Pinpoint the cell where the given text exists, returning its [X, Y] midpoint coordinate. 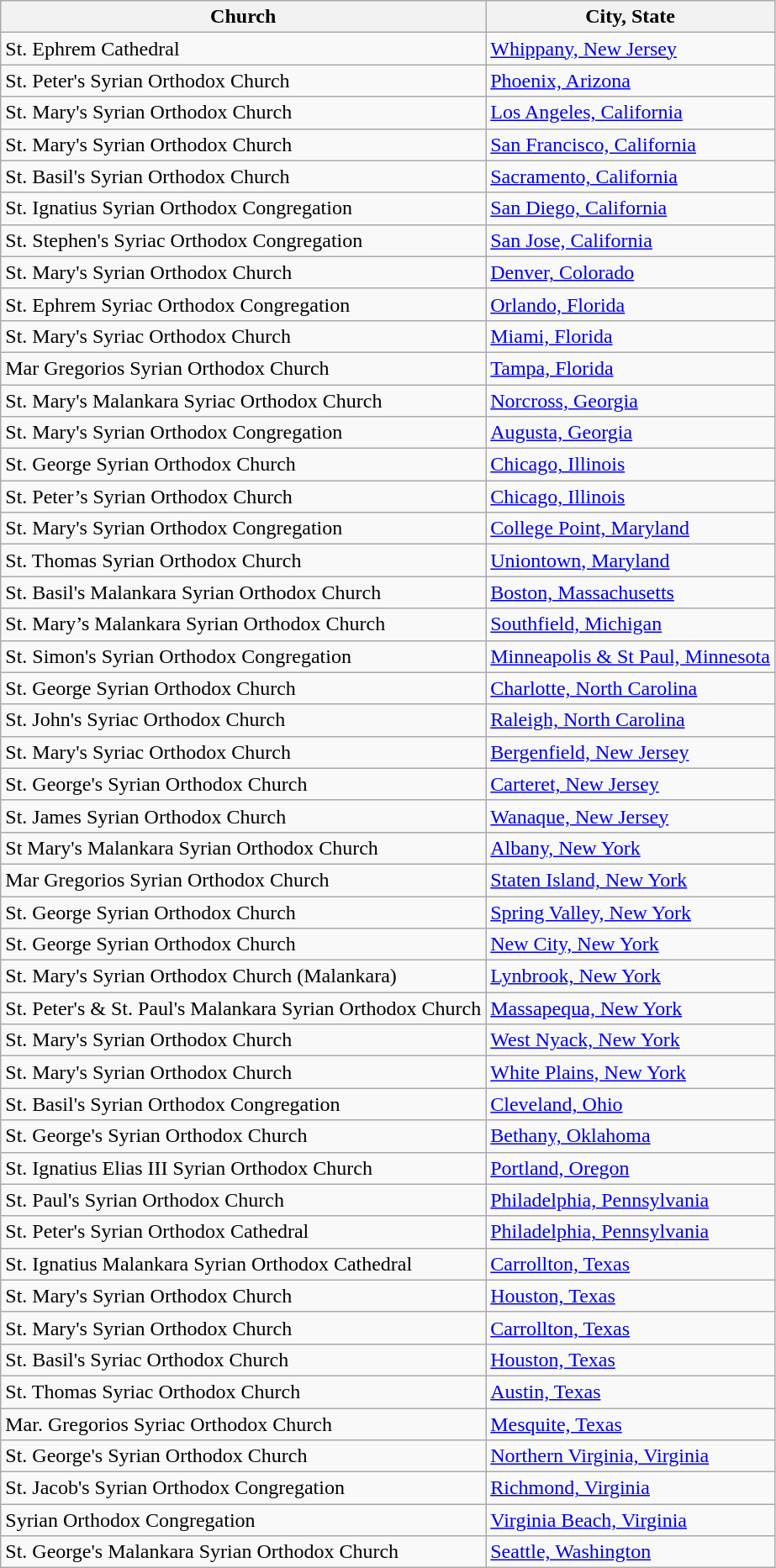
St. Ignatius Syrian Orthodox Congregation [244, 208]
St. George's Malankara Syrian Orthodox Church [244, 1552]
Bergenfield, New Jersey [631, 752]
Albany, New York [631, 848]
St. Basil's Syrian Orthodox Congregation [244, 1104]
Carteret, New Jersey [631, 784]
Wanaque, New Jersey [631, 816]
St. John's Syriac Orthodox Church [244, 720]
Northern Virginia, Virginia [631, 1456]
Spring Valley, New York [631, 912]
Whippany, New Jersey [631, 49]
St. Peter’s Syrian Orthodox Church [244, 497]
Miami, Florida [631, 336]
St. Jacob's Syrian Orthodox Congregation [244, 1488]
Portland, Oregon [631, 1168]
Sacramento, California [631, 176]
Virginia Beach, Virginia [631, 1520]
Lynbrook, New York [631, 976]
Raleigh, North Carolina [631, 720]
Massapequa, New York [631, 1008]
Cleveland, Ohio [631, 1104]
St. Basil's Syriac Orthodox Church [244, 1360]
Orlando, Florida [631, 304]
St. Ephrem Cathedral [244, 49]
Minneapolis & St Paul, Minnesota [631, 656]
St. Mary's Syrian Orthodox Church (Malankara) [244, 976]
St. Basil's Syrian Orthodox Church [244, 176]
Norcross, Georgia [631, 401]
Augusta, Georgia [631, 433]
Charlotte, North Carolina [631, 688]
White Plains, New York [631, 1072]
West Nyack, New York [631, 1040]
St. Thomas Syriac Orthodox Church [244, 1392]
Bethany, Oklahoma [631, 1136]
Austin, Texas [631, 1392]
Seattle, Washington [631, 1552]
St. Stephen's Syriac Orthodox Congregation [244, 240]
Mar. Gregorios Syriac Orthodox Church [244, 1424]
St. Ephrem Syriac Orthodox Congregation [244, 304]
Staten Island, New York [631, 880]
St. Ignatius Malankara Syrian Orthodox Cathedral [244, 1264]
Southfield, Michigan [631, 624]
Uniontown, Maryland [631, 560]
St Mary's Malankara Syrian Orthodox Church [244, 848]
Syrian Orthodox Congregation [244, 1520]
St. Thomas Syrian Orthodox Church [244, 560]
College Point, Maryland [631, 529]
Boston, Massachusetts [631, 592]
St. Peter's & St. Paul's Malankara Syrian Orthodox Church [244, 1008]
St. Peter's Syrian Orthodox Cathedral [244, 1232]
Church [244, 17]
Denver, Colorado [631, 272]
San Diego, California [631, 208]
Phoenix, Arizona [631, 81]
San Jose, California [631, 240]
Mesquite, Texas [631, 1424]
St. Mary’s Malankara Syrian Orthodox Church [244, 624]
Tampa, Florida [631, 368]
St. Basil's Malankara Syrian Orthodox Church [244, 592]
St. Paul's Syrian Orthodox Church [244, 1200]
St. Simon's Syrian Orthodox Congregation [244, 656]
St. James Syrian Orthodox Church [244, 816]
Los Angeles, California [631, 113]
San Francisco, California [631, 145]
St. Peter's Syrian Orthodox Church [244, 81]
City, State [631, 17]
New City, New York [631, 944]
St. Ignatius Elias III Syrian Orthodox Church [244, 1168]
St. Mary's Malankara Syriac Orthodox Church [244, 401]
Richmond, Virginia [631, 1488]
